Scan for the cell matching the given text and deliver its [x, y] coordinate at center. 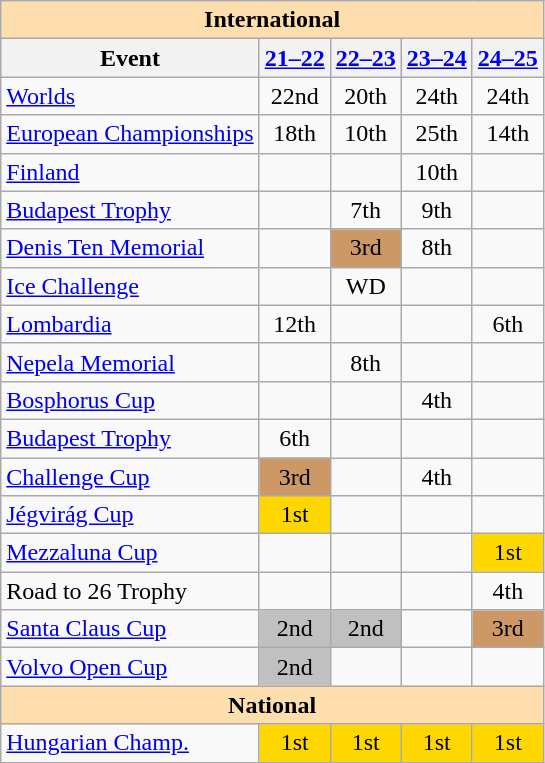
7th [366, 210]
22–23 [366, 58]
Santa Claus Cup [130, 629]
Worlds [130, 96]
25th [436, 134]
Denis Ten Memorial [130, 248]
23–24 [436, 58]
Ice Challenge [130, 286]
Nepela Memorial [130, 362]
Finland [130, 172]
Mezzaluna Cup [130, 553]
21–22 [294, 58]
Challenge Cup [130, 477]
Lombardia [130, 324]
National [272, 705]
International [272, 20]
Jégvirág Cup [130, 515]
Bosphorus Cup [130, 400]
18th [294, 134]
14th [508, 134]
European Championships [130, 134]
WD [366, 286]
Volvo Open Cup [130, 667]
24–25 [508, 58]
Road to 26 Trophy [130, 591]
22nd [294, 96]
Hungarian Champ. [130, 743]
20th [366, 96]
12th [294, 324]
9th [436, 210]
Event [130, 58]
